Provide the [x, y] coordinate of the cell's center where the given text is located.  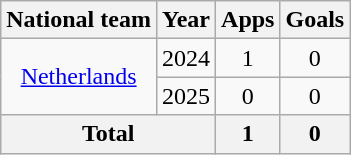
Apps [248, 20]
Total [108, 134]
Goals [315, 20]
2025 [186, 96]
Year [186, 20]
National team [79, 20]
Netherlands [79, 77]
2024 [186, 58]
